Find where the given text appears and provide that cell's center as (X, Y) coordinate. 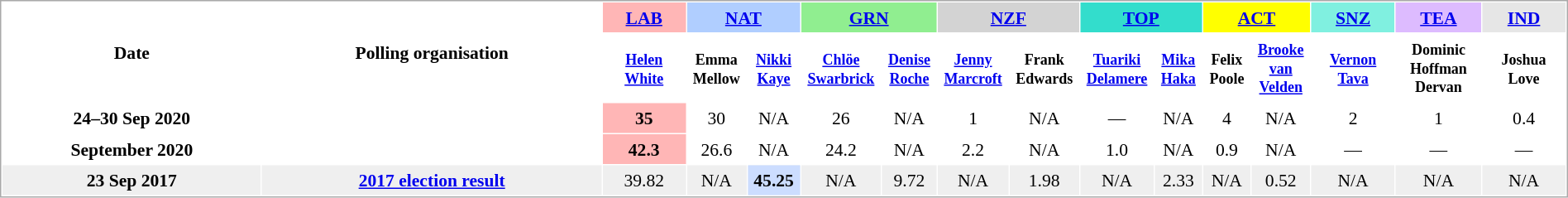
24–30 Sep 2020 (132, 118)
Mika Haka (1178, 67)
35 (644, 118)
0.52 (1280, 181)
Felix Poole (1227, 67)
24.2 (841, 149)
Denise Roche (909, 67)
TEA (1439, 17)
Date (132, 52)
1.98 (1045, 181)
23 Sep 2017 (132, 181)
2.33 (1178, 181)
ACT (1257, 17)
1.0 (1116, 149)
42.3 (644, 149)
Emma Mellow (716, 67)
LAB (644, 17)
GRN (869, 17)
39.82 (644, 181)
Helen White (644, 67)
Dominic Hoffman Dervan (1439, 67)
NZF (1009, 17)
Tuariki Delamere (1116, 67)
26.6 (716, 149)
2017 election result (432, 181)
2.2 (973, 149)
45.25 (774, 181)
Frank Edwards (1045, 67)
0.4 (1523, 118)
Brooke van Velden (1280, 67)
2 (1353, 118)
Chlöe Swarbrick (841, 67)
9.72 (909, 181)
September 2020 (132, 149)
30 (716, 118)
4 (1227, 118)
SNZ (1353, 17)
NAT (743, 17)
IND (1523, 17)
0.9 (1227, 149)
Vernon Tava (1353, 67)
Jenny Marcroft (973, 67)
Nikki Kaye (774, 67)
26 (841, 118)
Polling organisation (432, 52)
Joshua Love (1523, 67)
TOP (1141, 17)
